Output the (x, y) coordinate of the center of the cell containing the given text.  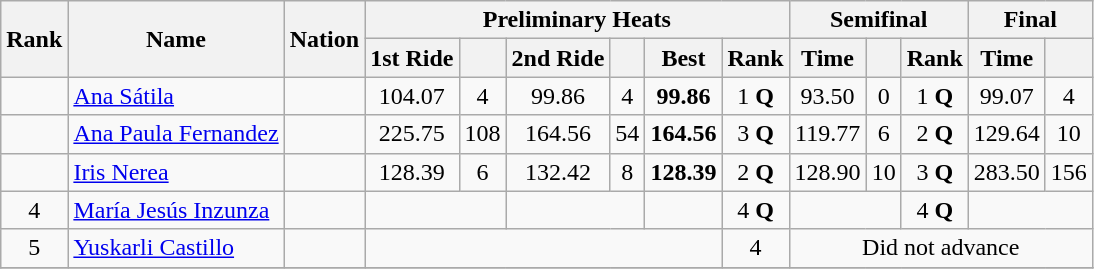
Preliminary Heats (577, 20)
132.42 (558, 172)
Nation (324, 39)
0 (884, 96)
93.50 (828, 96)
108 (482, 134)
1st Ride (412, 58)
Name (176, 39)
129.64 (1006, 134)
Ana Paula Fernandez (176, 134)
Final (1030, 20)
104.07 (412, 96)
54 (628, 134)
Ana Sátila (176, 96)
Iris Nerea (176, 172)
119.77 (828, 134)
128.90 (828, 172)
99.07 (1006, 96)
5 (34, 248)
Best (684, 58)
283.50 (1006, 172)
156 (1068, 172)
2nd Ride (558, 58)
8 (628, 172)
Semifinal (878, 20)
María Jesús Inzunza (176, 210)
Yuskarli Castillo (176, 248)
Did not advance (940, 248)
225.75 (412, 134)
